Return (X, Y) of the center of cell containing provided text 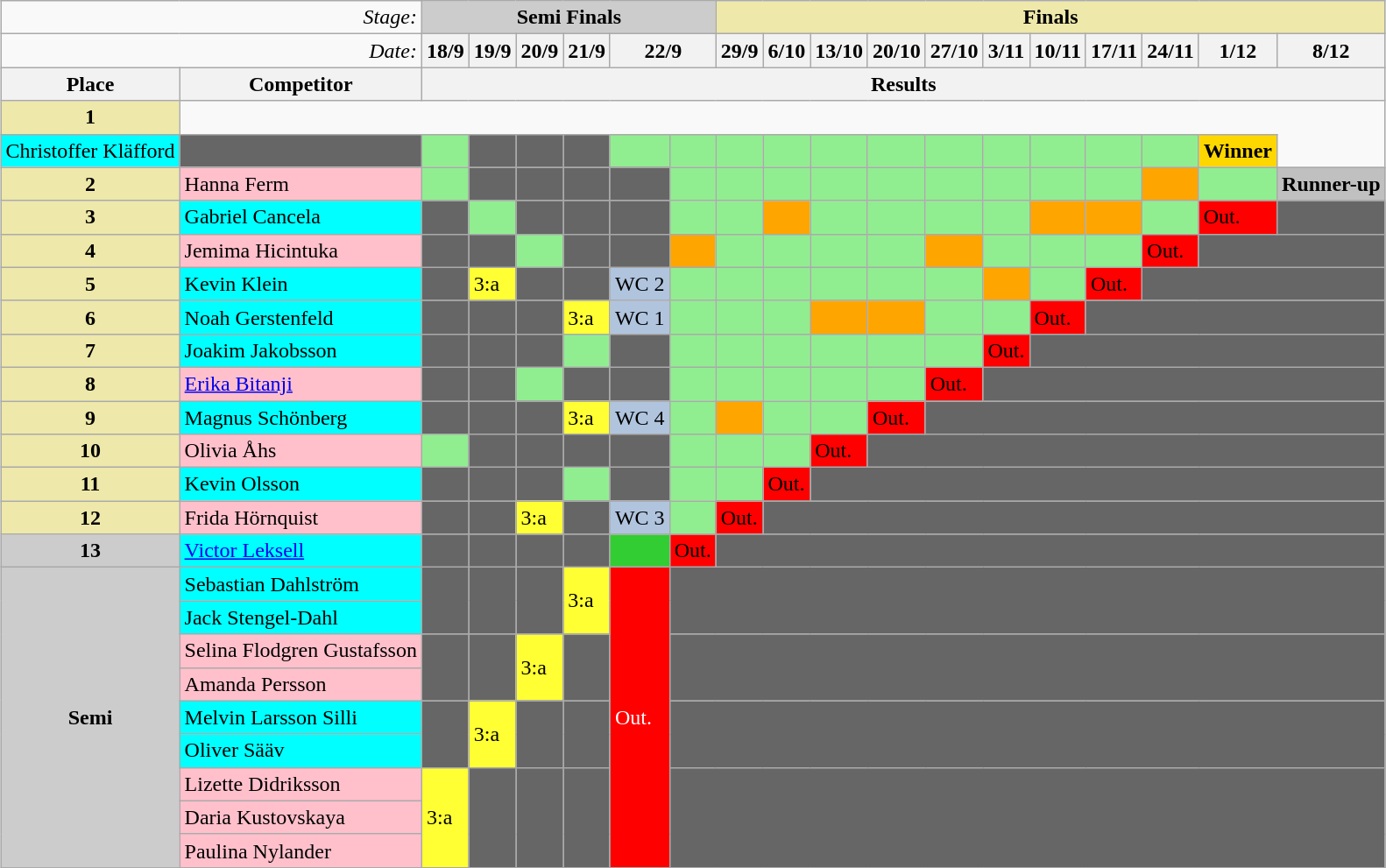
WC 2 (640, 284)
Competitor (301, 84)
5 (90, 284)
Noah Gerstenfeld (301, 317)
WC 4 (640, 418)
1 (90, 117)
Semi (90, 718)
20/9 (540, 51)
Daria Kustovskaya (301, 817)
21/9 (587, 51)
Stage: (212, 18)
Runner-up (1332, 184)
9 (90, 418)
3 (90, 217)
Semi Finals (569, 18)
7 (90, 350)
Selina Flodgren Gustafsson (301, 651)
Jack Stengel-Dahl (301, 617)
17/11 (1114, 51)
WC 3 (640, 518)
13/10 (839, 51)
Victor Leksell (301, 551)
Gabriel Cancela (301, 217)
Magnus Schönberg (301, 418)
Place (90, 84)
18/9 (445, 51)
11 (90, 484)
Finals (1050, 18)
4 (90, 251)
10/11 (1057, 51)
10 (90, 451)
8/12 (1332, 51)
Results (903, 84)
Jemima Hicintuka (301, 251)
24/11 (1170, 51)
Winner (1237, 151)
22/9 (662, 51)
Oliver Sääv (301, 751)
Frida Hörnquist (301, 518)
3/11 (1006, 51)
Hanna Ferm (301, 184)
27/10 (954, 51)
Melvin Larsson Silli (301, 717)
Christoffer Kläfford (90, 151)
29/9 (739, 51)
Kevin Klein (301, 284)
6/10 (787, 51)
WC 1 (640, 317)
2 (90, 184)
12 (90, 518)
Paulina Nylander (301, 850)
Kevin Olsson (301, 484)
Olivia Åhs (301, 451)
8 (90, 384)
6 (90, 317)
Amanda Persson (301, 684)
Sebastian Dahlström (301, 584)
1/12 (1237, 51)
Lizette Didriksson (301, 784)
19/9 (492, 51)
Erika Bitanji (301, 384)
Joakim Jakobsson (301, 350)
13 (90, 551)
20/10 (896, 51)
Date: (212, 51)
